Detect which cell encompasses the target text, then output its [X, Y] center coordinate. 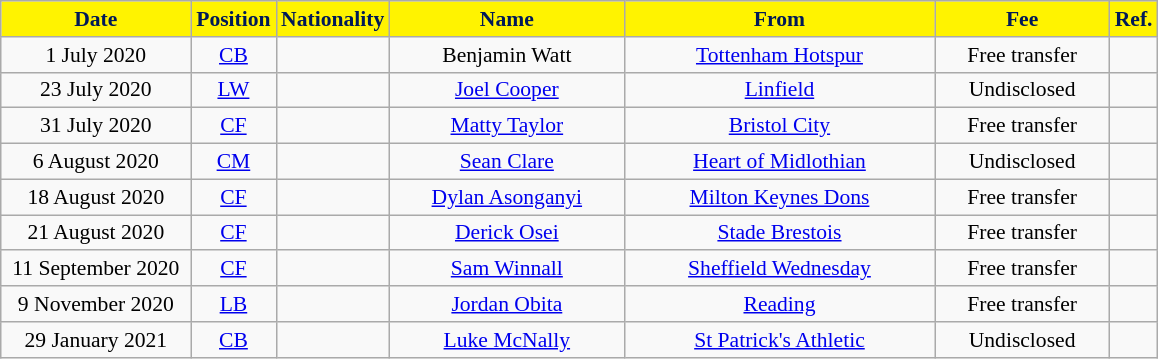
Position [234, 19]
Milton Keynes Dons [779, 197]
31 July 2020 [96, 126]
LW [234, 90]
CM [234, 162]
11 September 2020 [96, 269]
Tottenham Hotspur [779, 55]
Linfield [779, 90]
18 August 2020 [96, 197]
Derick Osei [506, 233]
Date [96, 19]
Nationality [332, 19]
9 November 2020 [96, 304]
Name [506, 19]
St Patrick's Athletic [779, 340]
Ref. [1134, 19]
Fee [1022, 19]
29 January 2021 [96, 340]
23 July 2020 [96, 90]
Reading [779, 304]
6 August 2020 [96, 162]
21 August 2020 [96, 233]
Benjamin Watt [506, 55]
Luke McNally [506, 340]
Sheffield Wednesday [779, 269]
Heart of Midlothian [779, 162]
Dylan Asonganyi [506, 197]
Bristol City [779, 126]
Jordan Obita [506, 304]
Stade Brestois [779, 233]
Sam Winnall [506, 269]
Joel Cooper [506, 90]
LB [234, 304]
Sean Clare [506, 162]
From [779, 19]
Matty Taylor [506, 126]
1 July 2020 [96, 55]
